Capture the cell that displays the provided text and extract its (X, Y) central coordinate. 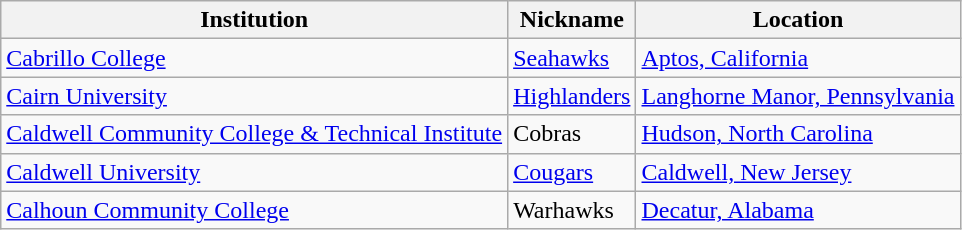
Aptos, California (798, 58)
Decatur, Alabama (798, 210)
Seahawks (572, 58)
Hudson, North Carolina (798, 134)
Calhoun Community College (254, 210)
Institution (254, 20)
Caldwell University (254, 172)
Warhawks (572, 210)
Caldwell Community College & Technical Institute (254, 134)
Highlanders (572, 96)
Caldwell, New Jersey (798, 172)
Location (798, 20)
Cobras (572, 134)
Cabrillo College (254, 58)
Nickname (572, 20)
Cougars (572, 172)
Langhorne Manor, Pennsylvania (798, 96)
Cairn University (254, 96)
